Extract the (x, y) coordinate from the center of the cell holding the provided text.  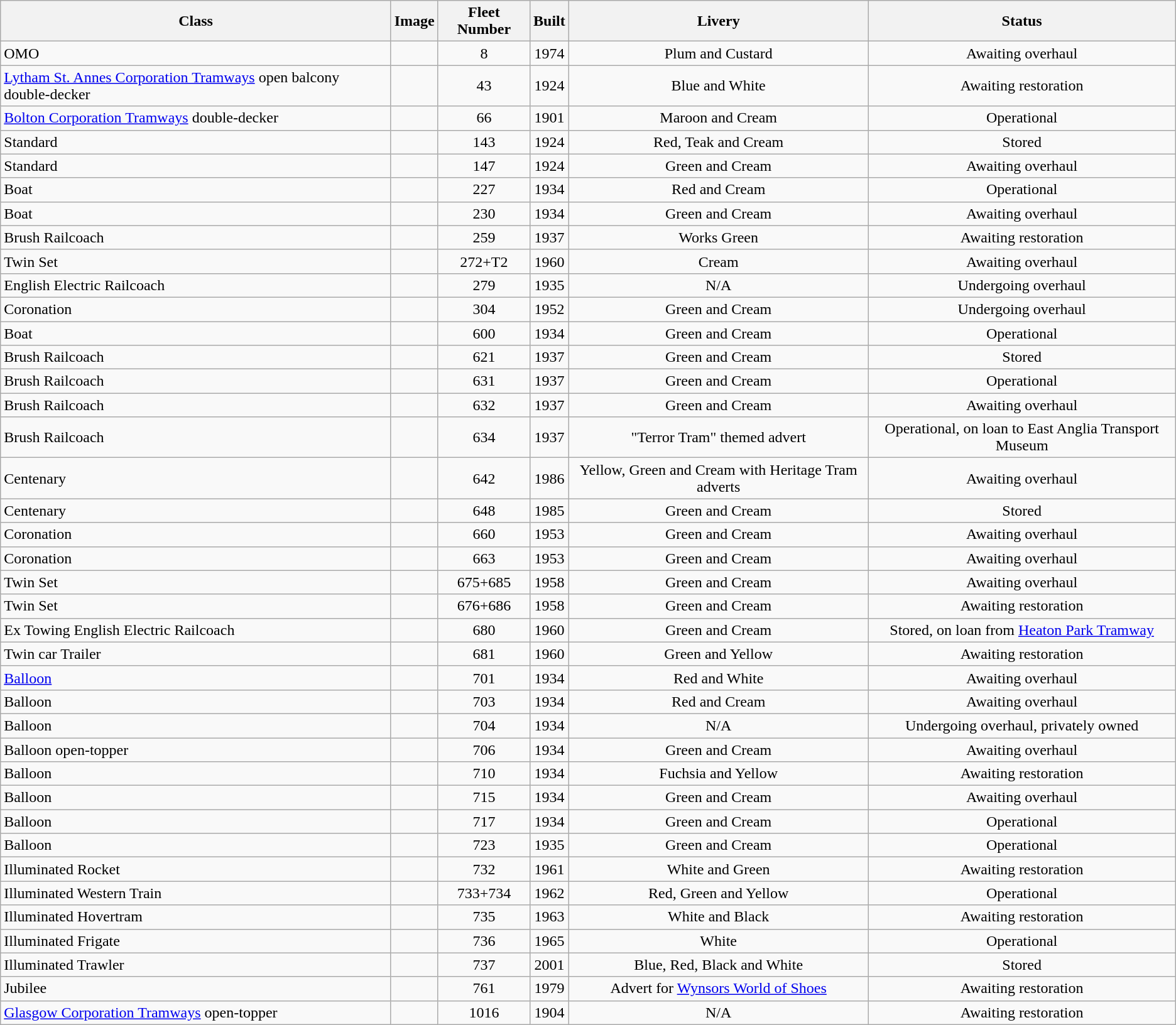
8 (484, 53)
1965 (550, 941)
43 (484, 85)
1952 (550, 309)
Lytham St. Annes Corporation Tramways open balcony double-decker (196, 85)
634 (484, 437)
737 (484, 965)
1901 (550, 118)
Twin car Trailer (196, 654)
1974 (550, 53)
648 (484, 511)
230 (484, 214)
701 (484, 678)
Image (415, 21)
600 (484, 334)
Illuminated Western Train (196, 893)
Illuminated Rocket (196, 869)
Blue and White (719, 85)
English Electric Railcoach (196, 285)
Cream (719, 261)
66 (484, 118)
Red, Green and Yellow (719, 893)
Illuminated Trawler (196, 965)
660 (484, 534)
Built (550, 21)
Livery (719, 21)
732 (484, 869)
Fuchsia and Yellow (719, 774)
1962 (550, 893)
681 (484, 654)
Red, Teak and Cream (719, 142)
631 (484, 381)
1904 (550, 1012)
Bolton Corporation Tramways double-decker (196, 118)
White and Black (719, 917)
White and Green (719, 869)
Balloon open-topper (196, 749)
Undergoing overhaul, privately owned (1021, 725)
723 (484, 845)
Blue, Red, Black and White (719, 965)
715 (484, 798)
632 (484, 405)
147 (484, 166)
143 (484, 142)
Status (1021, 21)
1961 (550, 869)
Yellow, Green and Cream with Heritage Tram adverts (719, 479)
680 (484, 630)
1986 (550, 479)
710 (484, 774)
663 (484, 558)
Plum and Custard (719, 53)
704 (484, 725)
Class (196, 21)
Works Green (719, 237)
Jubilee (196, 989)
White (719, 941)
1016 (484, 1012)
2001 (550, 965)
Stored, on loan from Heaton Park Tramway (1021, 630)
703 (484, 702)
642 (484, 479)
733+734 (484, 893)
676+686 (484, 606)
304 (484, 309)
706 (484, 749)
736 (484, 941)
1979 (550, 989)
Advert for Wynsors World of Shoes (719, 989)
227 (484, 190)
259 (484, 237)
Red and White (719, 678)
Green and Yellow (719, 654)
Ex Towing English Electric Railcoach (196, 630)
Glasgow Corporation Tramways open-topper (196, 1012)
761 (484, 989)
279 (484, 285)
1963 (550, 917)
OMO (196, 53)
1985 (550, 511)
675+685 (484, 582)
Maroon and Cream (719, 118)
735 (484, 917)
272+T2 (484, 261)
Operational, on loan to East Anglia Transport Museum (1021, 437)
621 (484, 357)
Fleet Number (484, 21)
Illuminated Frigate (196, 941)
"Terror Tram" themed advert (719, 437)
Illuminated Hovertram (196, 917)
717 (484, 822)
